Pinpoint the cell where the given text exists, returning its (X, Y) midpoint coordinate. 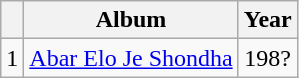
Album (131, 20)
198? (268, 58)
Year (268, 20)
Abar Elo Je Shondha (131, 58)
1 (12, 58)
